Provide the [x, y] coordinate of the cell's center where the given text is located.  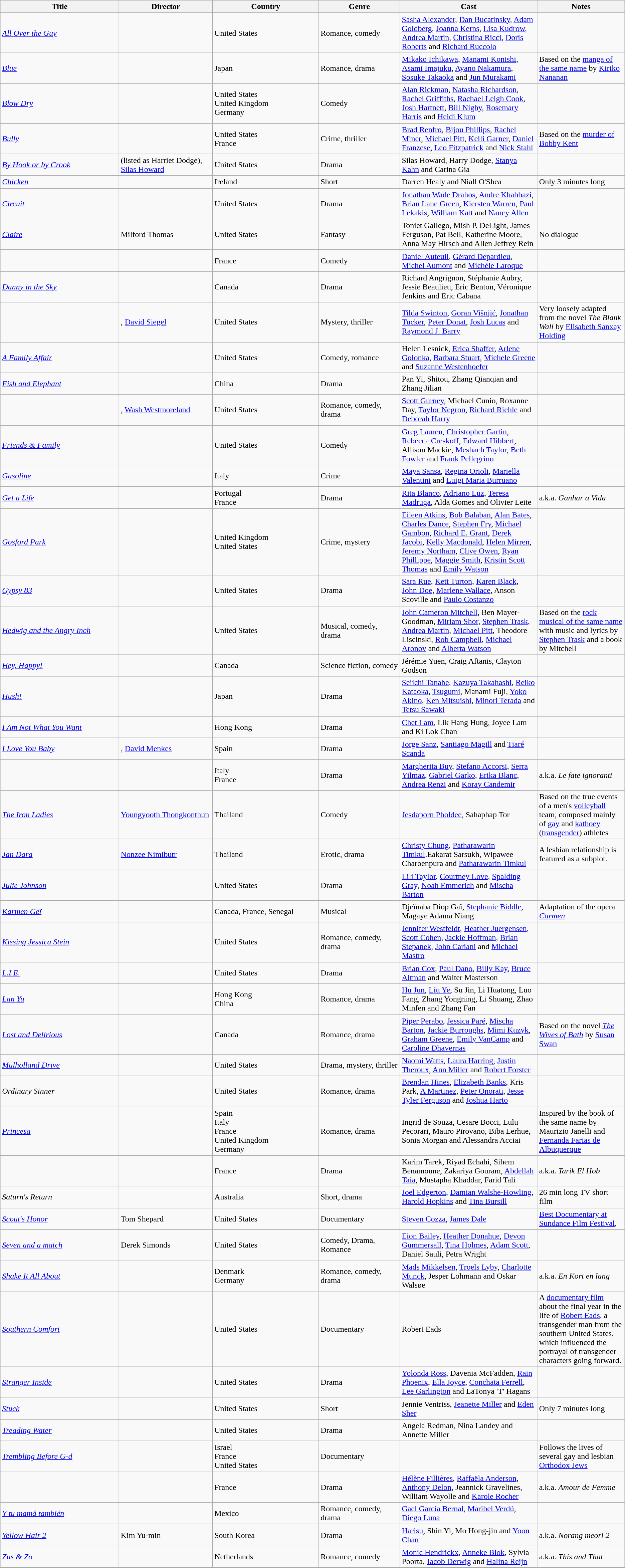
Jérémie Yuen, Craig Aftanis, Clayton Godson [469, 666]
Friends & Family [59, 445]
Angela Redman, Nina Landey and Annette Miller [469, 1430]
Hélène Fillières, Raffaëla Anderson, Anthony Delon, Jeannick Gravelines, William Wayolle and Karole Rocher [469, 1487]
China [266, 384]
Seven and a match [59, 1245]
Bully [59, 139]
Karmen Geï [59, 911]
Mikako Ichikawa, Manami Konishi, Asami Imajuku, Ayano Nakamura, Sosuke Takaoka and Jun Murakami [469, 68]
Ingrid de Souza, Cesare Bocci, Lulu Pecorari, Mauro Pirovano, Biba Lerhue, Sonia Morgan and Alessandra Acciai [469, 1131]
Mexico [266, 1514]
Inspired by the book of the same name by Maurizio Janelli and Fernanda Farias de Albuquerque [581, 1131]
Italy [266, 476]
Southern Comfort [59, 1329]
, Wash Westmoreland [166, 410]
Y tu mamá también [59, 1514]
Joel Edgerton, Damian Walshe-Howling, Harold Hopkins and Tina Bursill [469, 1197]
Netherlands [266, 1557]
Milford Thomas [166, 234]
Blue [59, 68]
Cast [469, 7]
Based on the murder of Bobby Kent [581, 139]
Only 3 minutes long [581, 182]
Based on the true events of a men's volleyball team, composed mainly of gay and kathoey (transgender) athletes [581, 815]
a.k.a. Ganhar a Vida [581, 497]
All Over the Guy [59, 33]
Jennie Ventriss, Jeanette Miller and Eden Sher [469, 1408]
Christy Chung, Patharawarin Timkul.Eakarat Sarsukh, Wipawee Charoenpura and Patharawarin Timkul [469, 854]
Mulholland Drive [59, 1065]
Title [59, 7]
Brian Cox, Paul Dano, Billy Kay, Bruce Altman and Walter Masterson [469, 973]
Julie Johnson [59, 885]
Kissing Jessica Stein [59, 942]
Gosford Park [59, 542]
, David Menkes [166, 748]
(listed as Harriet Dodge), Silas Howard [166, 165]
Spain [266, 748]
Mystery, thriller [359, 322]
I Love You Baby [59, 748]
Hush! [59, 696]
Hey, Happy! [59, 666]
a.k.a. Le fate ignoranti [581, 775]
Best Documentary at Sundance Film Festival, [581, 1218]
L.I.E. [59, 973]
Chicken [59, 182]
Lili Taylor, Courtney Love, Spalding Gray, Noah Emmerich and Mischa Barton [469, 885]
a.k.a. Norang meori 2 [581, 1535]
Stranger Inside [59, 1382]
Helen Lesnick, Erica Shaffer, Arlene Golonka, Barbara Stuart, Michele Greene and Suzanne Westenhoefer [469, 357]
Steven Cozza, James Dale [469, 1218]
Naomi Watts, Laura Harring, Justin Theroux, Ann Miller and Robert Forster [469, 1065]
ItalyFrance [266, 775]
a.k.a. This and That [581, 1557]
Yellow Hair 2 [59, 1535]
Alan Rickman, Natasha Richardson, Rachel Griffiths, Rachael Leigh Cook, Josh Hartnett, Bill Nighy, Rosemary Harris and Heidi Klum [469, 103]
SpainItalyFranceUnited KingdomGermany [266, 1131]
Hong Kong [266, 727]
Crime, mystery [359, 542]
Based on the rock musical of the same name with music and lyrics by Stephen Trask and a book by Mitchell [581, 630]
Tilda Swinton, Goran Višnjić, Jonathan Tucker, Peter Donat, Josh Lucas and Raymond J. Barry [469, 322]
Brad Renfro, Bijou Phillips, Rachel Miner, Michael Pitt, Kelli Garner, Daniel Franzese, Leo Fitzpatrick and Nick Stahl [469, 139]
Yolonda Ross, Davenia McFadden, Rain Phoenix, Ella Joyce, Conchata Ferrell, Lee Garlington and LaTonya 'T' Hagans [469, 1382]
Richard Angrignon, Stéphanie Aubry, Jessie Beaulieu, Eric Benton, Véronique Jenkins and Eric Cabana [469, 287]
Gael García Bernal, Maribel Verdú, Diego Luna [469, 1514]
DenmarkGermany [266, 1276]
Robert Eads [469, 1329]
Greg Lauren, Christopher Gartin, Rebecca Creskoff, Edward Hibbert, Allison Mackie, Meshach Taylor, Beth Fowler and Frank Pellegrino [469, 445]
Jorge Sanz, Santiago Magill and Tiaré Scanda [469, 748]
Zus & Zo [59, 1557]
Lan Yu [59, 999]
South Korea [266, 1535]
Djeïnaba Diop Gaï, Stephanie Biddle, Magaye Adama Niang [469, 911]
Science fiction, comedy [359, 666]
Very loosely adapted from the novel The Blank Wall by Elisabeth Sanxay Holding [581, 322]
Danny in the Sky [59, 287]
Based on the novel The Wives of Bath by Susan Swan [581, 1034]
Saturn's Return [59, 1197]
a.k.a. Tarik El Hob [581, 1171]
Karim Tarek, Riyad Echahi, Sihem Benamoune, Zakariya Gouram, Abdellah Taia, Mustapha Khaddar, Farid Tali [469, 1171]
, David Siegel [166, 322]
Princesa [59, 1131]
Tom Shepard [166, 1218]
Mads Mikkelsen, Troels Lyby, Charlotte Munck, Jesper Lohmann and Oskar Walsøe [469, 1276]
Canada, France, Senegal [266, 911]
The Iron Ladies [59, 815]
Shake It All About [59, 1276]
Silas Howard, Harry Dodge, Stanya Kahn and Carina Gia [469, 165]
No dialogue [581, 234]
IsraelFranceUnited States [266, 1457]
Crime [359, 476]
Comedy, romance [359, 357]
Crime, thriller [359, 139]
Hong KongChina [266, 999]
Notes [581, 7]
Trembling Before G-d [59, 1457]
Seiichi Tanabe, Kazuya Takahashi, Reiko Kataoka, Tsugumi, Manami Fuji, Yoko Akino, Ken Mitsuishi, Minori Terada and Tetsu Sawaki [469, 696]
Pan Yi, Shitou, Zhang Qianqian and Zhang Jilian [469, 384]
A Family Affair [59, 357]
PortugalFrance [266, 497]
Jan Dara [59, 854]
Jesdaporn Pholdee, Sahaphap Tor [469, 815]
Circuit [59, 204]
Musical [359, 911]
Fantasy [359, 234]
Brendan Hines, Elizabeth Banks, Kris Park, A Martinez, Peter Onorati, Jesse Tyler Ferguson and Joshua Harto [469, 1091]
Hedwig and the Angry Inch [59, 630]
Jonathan Wade Drahos, Andre Khabbazi, Brian Lane Green, Kiersten Warren, Paul Lekakis, William Katt and Nancy Allen [469, 204]
Adaptation of the opera Carmen [581, 911]
Sasha Alexander, Dan Bucatinsky, Adam Goldberg, Joanna Kerns, Lisa Kudrow, Andrea Martin, Christina Ricci, Doris Roberts and Richard Ruccolo [469, 33]
Director [166, 7]
Kim Yu-min [166, 1535]
Claire [59, 234]
26 min long TV short film [581, 1197]
Ireland [266, 182]
Lost and Delirious [59, 1034]
Musical, comedy, drama [359, 630]
Daniel Auteuil, Gérard Depardieu, Michel Aumont and Michèle Laroque [469, 260]
a.k.a. En Kort en lang [581, 1276]
Chet Lam, Lik Hang Hung, Joyee Lam and Ki Lok Chan [469, 727]
Gypsy 83 [59, 591]
Sara Rue, Kett Turton, Karen Black, John Doe, Marlene Wallace, Anson Scoville and Paulo Costanzo [469, 591]
Piper Perabo, Jessica Paré, Mischa Barton, Jackie Burroughs, Mimi Kuzyk, Graham Greene, Emily VanCamp and Caroline Dhavernas [469, 1034]
Get a Life [59, 497]
Blow Dry [59, 103]
Erotic, drama [359, 854]
I Am Not What You Want [59, 727]
Rita Blanco, Adriano Luz, Teresa Madruga, Alda Gomes and Olivier Leite [469, 497]
Fish and Elephant [59, 384]
Harisu, Shin Yi, Mo Hong-jin and Yoon Chan [469, 1535]
Scott Gurney, Michael Cunio, Roxanne Day, Taylor Negron, Richard Riehle and Deborah Harry [469, 410]
Ordinary Sinner [59, 1091]
a.k.a. Amour de Femme [581, 1487]
Australia [266, 1197]
Genre [359, 7]
Scout's Honor [59, 1218]
United KingdomUnited States [266, 542]
Follows the lives of several gay and lesbian Orthodox Jews [581, 1457]
Country [266, 7]
Only 7 minutes long [581, 1408]
Hu Jun, Liu Ye, Su Jin, Li Huatong, Luo Fang, Zhang Yongning, Li Shuang, Zhao Minfen and Zhang Fan [469, 999]
Stuck [59, 1408]
A lesbian relationship is featured as a subplot. [581, 854]
Gasoline [59, 476]
Short, drama [359, 1197]
United StatesFrance [266, 139]
Drama, mystery, thriller [359, 1065]
Treading Water [59, 1430]
Based on the manga of the same name by Kiriko Nananan [581, 68]
Darren Healy and Niall O'Shea [469, 182]
Jennifer Westfeldt, Heather Juergensen, Scott Cohen, Jackie Hoffman, Brian Stepanek, John Cariani and Michael Mastro [469, 942]
United StatesUnited KingdomGermany [266, 103]
Derek Simonds [166, 1245]
Youngyooth Thongkonthun [166, 815]
Comedy, Drama, Romance [359, 1245]
Monic Hendrickx, Anneke Blok, Sylvia Poorta, Jacob Derwig and Halina Reijn [469, 1557]
Nonzee Nimibutr [166, 854]
Maya Sansa, Regina Orioli, Mariella Valentini and Luigi Maria Burruano [469, 476]
By Hook or by Crook [59, 165]
Margherita Buy, Stefano Accorsi, Serra Yilmaz, Gabriel Garko, Erika Blanc, Andrea Renzi and Koray Candemir [469, 775]
Eion Bailey, Heather Donahue, Devon Gummersall, Tina Holmes, Adam Scott, Daniel Sauli, Petra Wright [469, 1245]
Toniet Gallego, Mish P. DeLight, James Ferguson, Pat Bell, Katherine Moore, Anna May Hirsch and Allen Jeffrey Rein [469, 234]
